Scan for the cell matching the given text and deliver its [X, Y] coordinate at center. 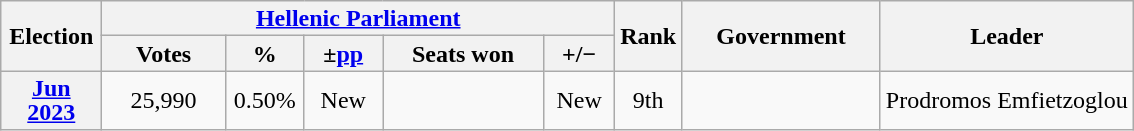
% [264, 54]
Votes [164, 54]
Rank [648, 36]
Jun 2023 [52, 100]
Leader [1006, 36]
9th [648, 100]
Seats won [462, 54]
0.50% [264, 100]
Prodromos Emfietzoglou [1006, 100]
±pp [344, 54]
25,990 [164, 100]
Election [52, 36]
+/− [580, 54]
Hellenic Parliament [358, 18]
Government [782, 36]
